Provide the (X, Y) coordinate of the cell's center where the given text is located.  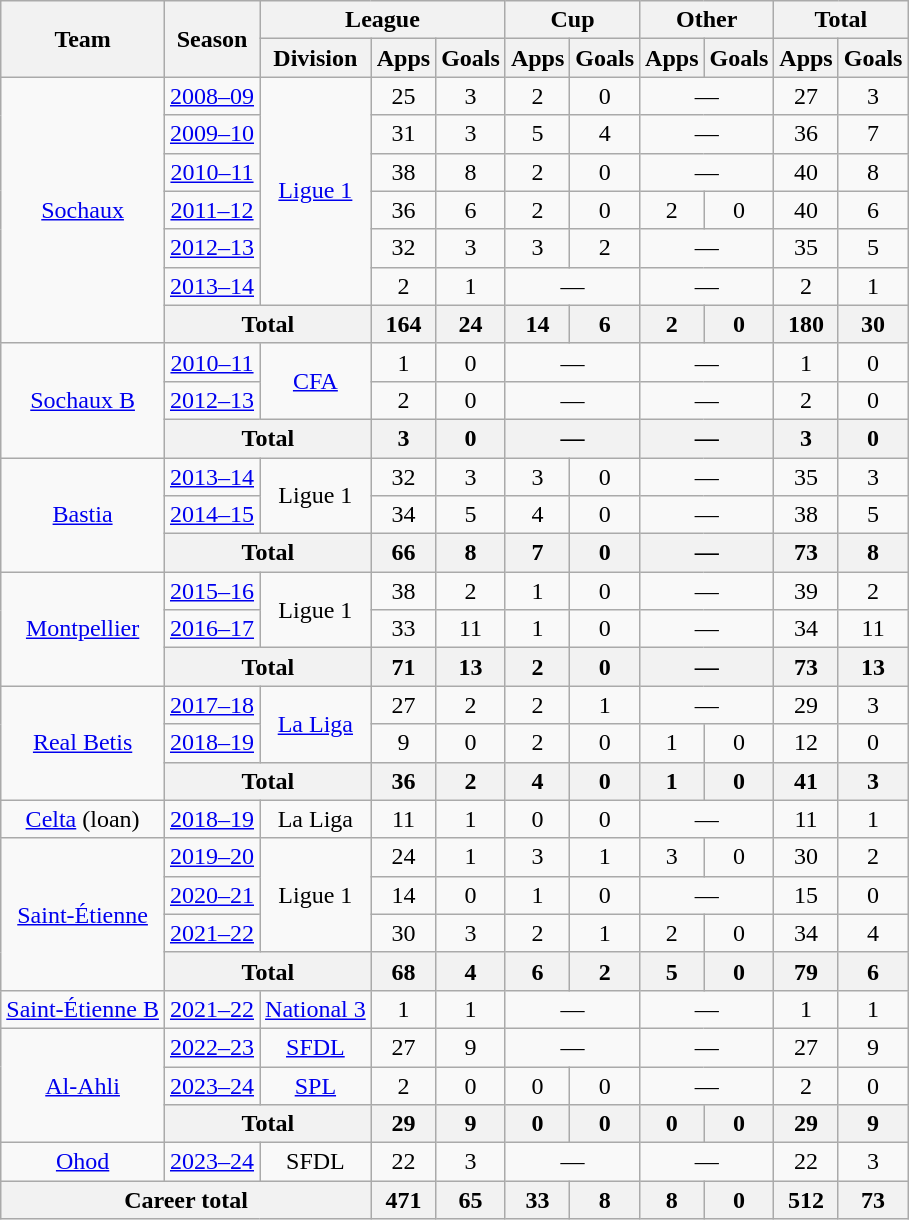
2017–18 (212, 705)
CFA (316, 381)
SPL (316, 1085)
164 (403, 324)
Real Betis (83, 743)
Al-Ahli (83, 1085)
41 (806, 781)
Cup (572, 20)
2015–16 (212, 591)
2016–17 (212, 629)
15 (806, 895)
2022–23 (212, 1047)
79 (806, 971)
Career total (186, 1200)
Sochaux B (83, 400)
Season (212, 39)
65 (471, 1200)
2020–21 (212, 895)
National 3 (316, 1009)
Team (83, 39)
2009–10 (212, 134)
68 (403, 971)
Montpellier (83, 629)
471 (403, 1200)
2008–09 (212, 96)
Other (707, 20)
2014–15 (212, 515)
512 (806, 1200)
66 (403, 553)
2011–12 (212, 210)
39 (806, 591)
25 (403, 96)
180 (806, 324)
Division (316, 58)
Saint-Étienne B (83, 1009)
League (383, 20)
71 (403, 667)
12 (806, 743)
2019–20 (212, 857)
31 (403, 134)
Saint-Étienne (83, 914)
Sochaux (83, 210)
Celta (loan) (83, 819)
Ohod (83, 1162)
Bastia (83, 515)
